Detect which cell encompasses the target text, then output its (x, y) center coordinate. 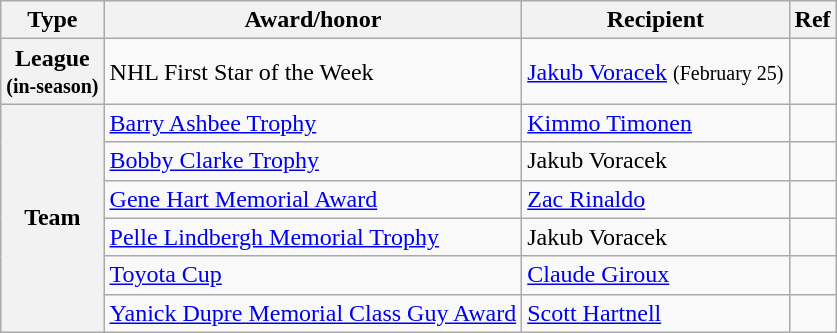
NHL First Star of the Week (313, 72)
Jakub Voracek (February 25) (656, 72)
Recipient (656, 20)
Award/honor (313, 20)
Ref (812, 20)
Bobby Clarke Trophy (313, 161)
Zac Rinaldo (656, 199)
Gene Hart Memorial Award (313, 199)
Kimmo Timonen (656, 123)
Pelle Lindbergh Memorial Trophy (313, 237)
Team (52, 218)
Scott Hartnell (656, 313)
Type (52, 20)
Barry Ashbee Trophy (313, 123)
Claude Giroux (656, 275)
Toyota Cup (313, 275)
Yanick Dupre Memorial Class Guy Award (313, 313)
League(in-season) (52, 72)
